Detect which cell encompasses the target text, then output its [x, y] center coordinate. 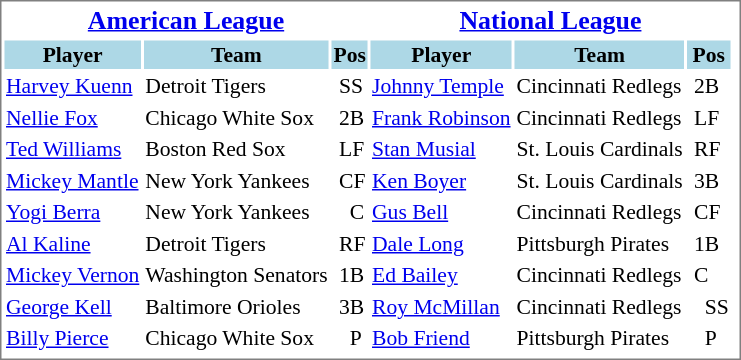
Nellie Fox [72, 118]
Roy McMillan [441, 306]
Mickey Vernon [72, 275]
Mickey Mantle [72, 180]
American League [186, 20]
Stan Musial [441, 149]
Al Kaline [72, 244]
Yogi Berra [72, 212]
Washington Senators [236, 275]
Harvey Kuenn [72, 86]
Ted Williams [72, 149]
Johnny Temple [441, 86]
Ed Bailey [441, 275]
Gus Bell [441, 212]
George Kell [72, 306]
Dale Long [441, 244]
Bob Friend [441, 338]
Baltimore Orioles [236, 306]
Ken Boyer [441, 180]
Frank Robinson [441, 118]
Boston Red Sox [236, 149]
National League [550, 20]
Billy Pierce [72, 338]
